Output the (X, Y) coordinate of the center of the cell containing the given text.  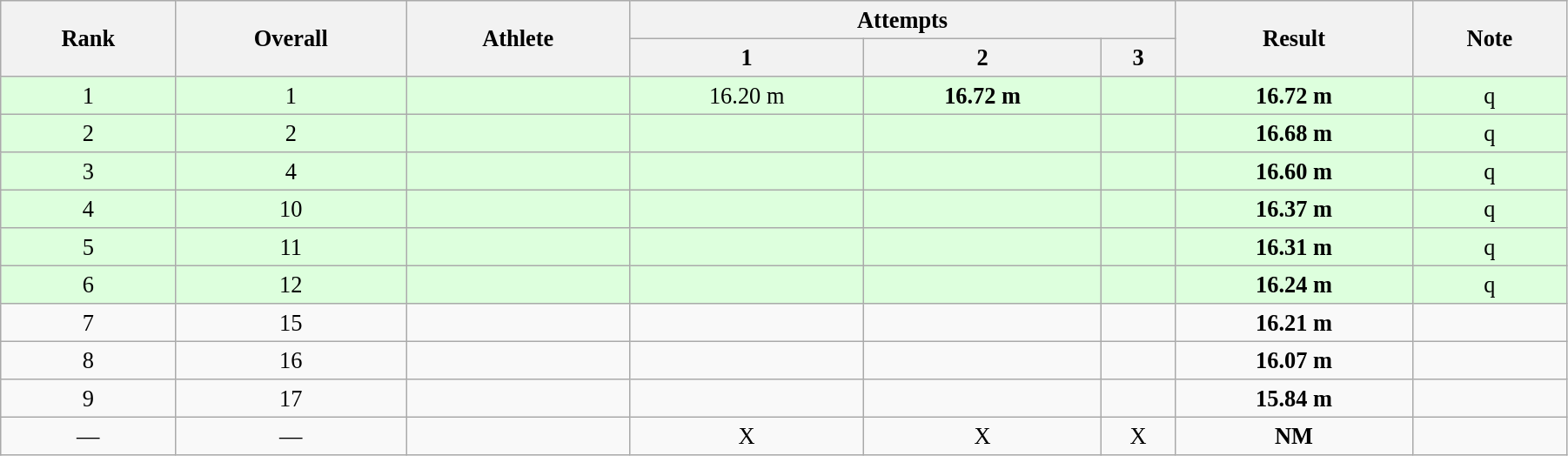
6 (89, 285)
NM (1295, 436)
16.21 m (1295, 323)
16.37 m (1295, 209)
15.84 m (1295, 399)
16.68 m (1295, 133)
Overall (291, 38)
16.24 m (1295, 285)
16.31 m (1295, 247)
12 (291, 285)
8 (89, 360)
16.60 m (1295, 171)
7 (89, 323)
Attempts (903, 19)
11 (291, 247)
9 (89, 399)
15 (291, 323)
16.07 m (1295, 360)
Note (1490, 38)
Result (1295, 38)
16 (291, 360)
10 (291, 209)
Athlete (519, 38)
Rank (89, 38)
17 (291, 399)
16.20 m (747, 95)
5 (89, 247)
